Locate the cell with the specified text and output its (x, y) center coordinate. 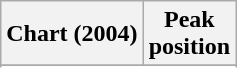
Chart (2004) (72, 34)
Peakposition (189, 34)
